Search for the cell housing the specified text and yield its [x, y] center coordinate. 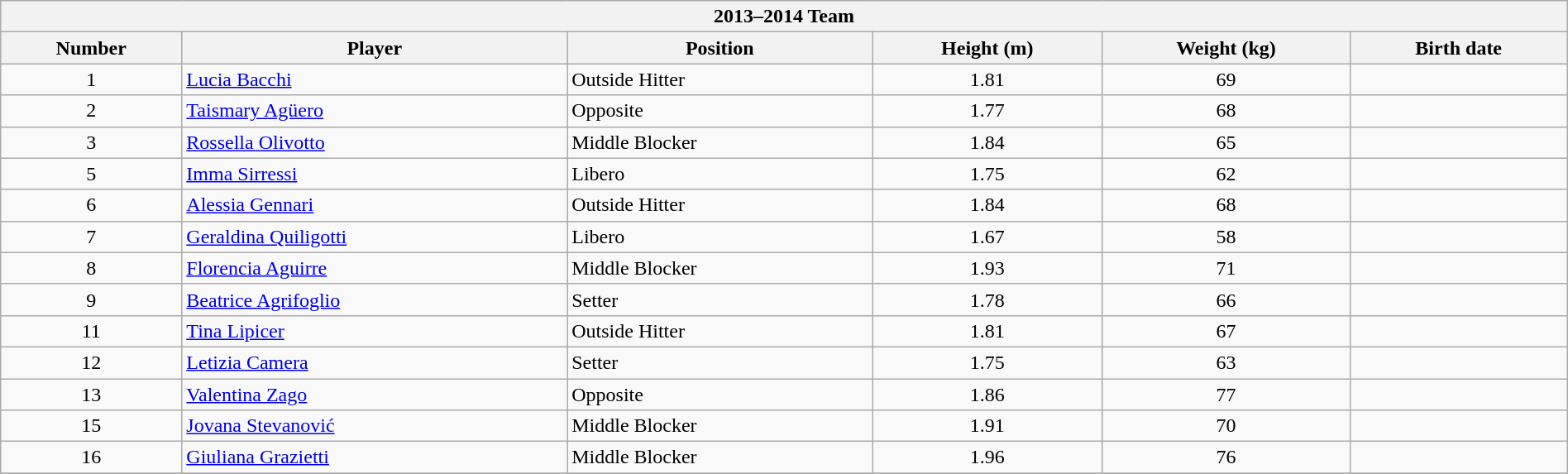
Player [375, 48]
77 [1226, 395]
Tina Lipicer [375, 331]
5 [91, 174]
62 [1226, 174]
12 [91, 362]
11 [91, 331]
8 [91, 268]
58 [1226, 237]
3 [91, 142]
9 [91, 299]
Giuliana Grazietti [375, 457]
Imma Sirressi [375, 174]
1.93 [987, 268]
76 [1226, 457]
16 [91, 457]
1.96 [987, 457]
7 [91, 237]
1.77 [987, 111]
1.78 [987, 299]
Height (m) [987, 48]
65 [1226, 142]
2 [91, 111]
1.67 [987, 237]
6 [91, 205]
70 [1226, 426]
1.86 [987, 395]
2013–2014 Team [784, 17]
63 [1226, 362]
71 [1226, 268]
13 [91, 395]
Weight (kg) [1226, 48]
Letizia Camera [375, 362]
1 [91, 79]
Alessia Gennari [375, 205]
69 [1226, 79]
66 [1226, 299]
67 [1226, 331]
Lucia Bacchi [375, 79]
Birth date [1459, 48]
Jovana Stevanović [375, 426]
Geraldina Quiligotti [375, 237]
Beatrice Agrifoglio [375, 299]
Valentina Zago [375, 395]
Rossella Olivotto [375, 142]
15 [91, 426]
Number [91, 48]
Position [719, 48]
Taismary Agüero [375, 111]
1.91 [987, 426]
Florencia Aguirre [375, 268]
